Determine the [x, y] coordinate at the center of the cell enclosing the given text.  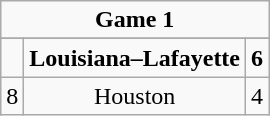
Louisiana–Lafayette [135, 58]
Houston [135, 96]
8 [12, 96]
Game 1 [135, 20]
6 [258, 58]
4 [258, 96]
